From the cell containing the given text, extract its center point as [X, Y] coordinate. 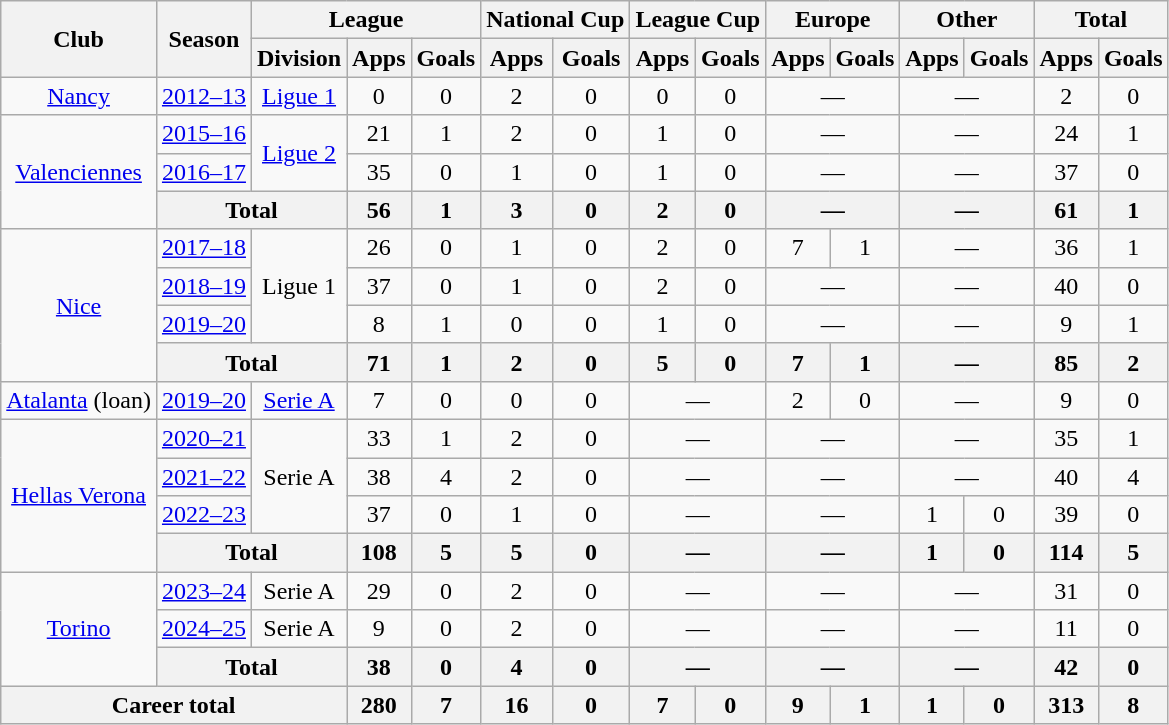
31 [1066, 591]
56 [379, 210]
Other [967, 20]
Season [204, 39]
2016–17 [204, 172]
16 [517, 705]
313 [1066, 705]
2021–22 [204, 477]
21 [379, 134]
42 [1066, 667]
Ligue 2 [298, 153]
2012–13 [204, 96]
29 [379, 591]
Europe [833, 20]
280 [379, 705]
33 [379, 438]
3 [517, 210]
61 [1066, 210]
11 [1066, 629]
71 [379, 362]
2015–16 [204, 134]
League Cup [698, 20]
2017–18 [204, 248]
24 [1066, 134]
2022–23 [204, 515]
National Cup [556, 20]
Nice [79, 305]
85 [1066, 362]
Club [79, 39]
Torino [79, 629]
Division [298, 58]
Valenciennes [79, 172]
114 [1066, 553]
2023–24 [204, 591]
108 [379, 553]
2024–25 [204, 629]
Atalanta (loan) [79, 400]
39 [1066, 515]
2020–21 [204, 438]
Career total [174, 705]
36 [1066, 248]
Hellas Verona [79, 495]
26 [379, 248]
Nancy [79, 96]
2018–19 [204, 286]
League [366, 20]
